Return [X, Y] of the center of cell containing provided text 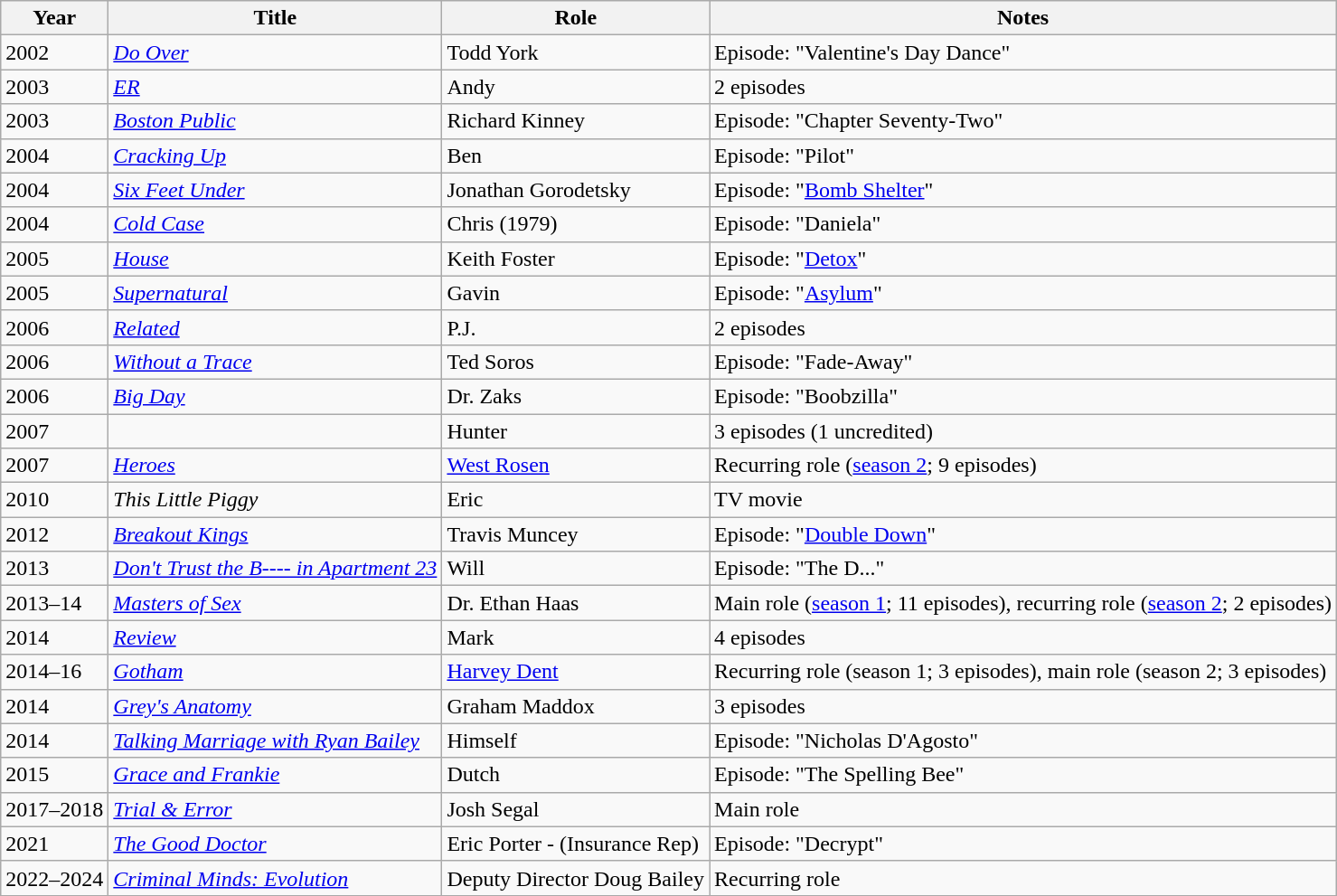
Episode: "Fade-Away" [1023, 362]
TV movie [1023, 500]
Supernatural [275, 293]
Heroes [275, 466]
Cracking Up [275, 156]
Episode: "Decrypt" [1023, 844]
2017–2018 [54, 809]
Masters of Sex [275, 603]
Gotham [275, 672]
Mark [576, 637]
Main role [1023, 809]
Episode: "Bomb Shelter" [1023, 190]
Andy [576, 87]
House [275, 259]
Six Feet Under [275, 190]
Criminal Minds: Evolution [275, 878]
2002 [54, 52]
Episode: "The D..." [1023, 569]
Episode: "The Spelling Bee" [1023, 775]
Dr. Ethan Haas [576, 603]
Gavin [576, 293]
Keith Foster [576, 259]
Trial & Error [275, 809]
Ben [576, 156]
P.J. [576, 327]
Cold Case [275, 224]
Do Over [275, 52]
Talking Marriage with Ryan Bailey [275, 740]
Travis Muncey [576, 534]
Recurring role (season 1; 3 episodes), main role (season 2; 3 episodes) [1023, 672]
Breakout Kings [275, 534]
Jonathan Gorodetsky [576, 190]
This Little Piggy [275, 500]
2010 [54, 500]
2015 [54, 775]
Harvey Dent [576, 672]
Hunter [576, 431]
Notes [1023, 18]
Episode: "Detox" [1023, 259]
2013–14 [54, 603]
Josh Segal [576, 809]
Episode: "Asylum" [1023, 293]
West Rosen [576, 466]
Recurring role [1023, 878]
Title [275, 18]
Big Day [275, 396]
Review [275, 637]
Episode: "Daniela" [1023, 224]
Chris (1979) [576, 224]
2013 [54, 569]
Don't Trust the B---- in Apartment 23 [275, 569]
3 episodes (1 uncredited) [1023, 431]
4 episodes [1023, 637]
Dutch [576, 775]
Eric Porter - (Insurance Rep) [576, 844]
2014–16 [54, 672]
Year [54, 18]
Todd York [576, 52]
Episode: "Nicholas D'Agosto" [1023, 740]
Episode: "Pilot" [1023, 156]
The Good Doctor [275, 844]
Related [275, 327]
2021 [54, 844]
Episode: "Valentine's Day Dance" [1023, 52]
Dr. Zaks [576, 396]
Without a Trace [275, 362]
Ted Soros [576, 362]
Recurring role (season 2; 9 episodes) [1023, 466]
Episode: "Chapter Seventy-Two" [1023, 121]
ER [275, 87]
3 episodes [1023, 706]
Graham Maddox [576, 706]
Grace and Frankie [275, 775]
Main role (season 1; 11 episodes), recurring role (season 2; 2 episodes) [1023, 603]
Episode: "Double Down" [1023, 534]
2022–2024 [54, 878]
Role [576, 18]
Himself [576, 740]
Boston Public [275, 121]
Grey's Anatomy [275, 706]
2012 [54, 534]
Episode: "Boobzilla" [1023, 396]
Deputy Director Doug Bailey [576, 878]
Will [576, 569]
Richard Kinney [576, 121]
Eric [576, 500]
